Identify which cell holds the provided text, then report its [X, Y] central coordinate. 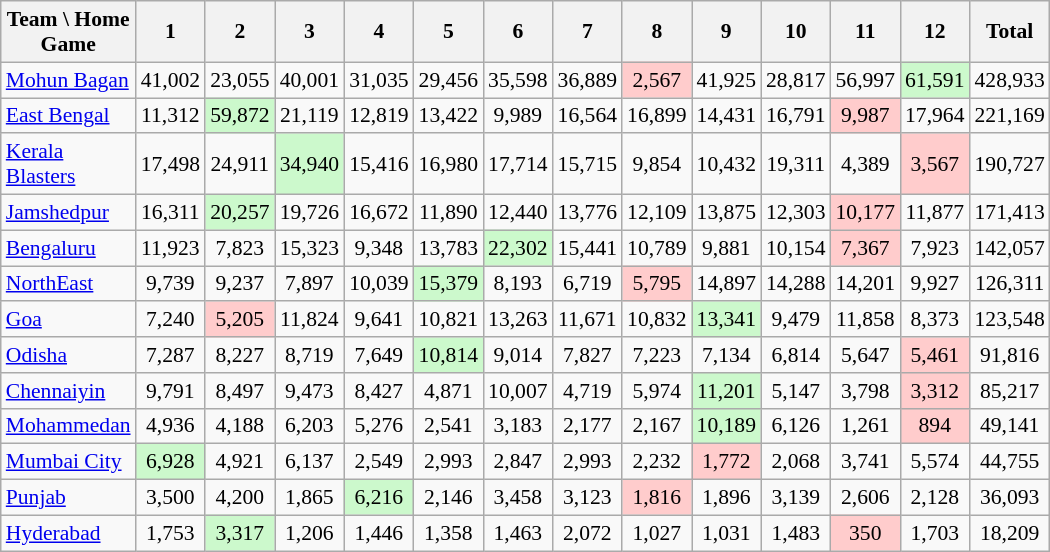
3,183 [518, 426]
4,871 [448, 391]
2,068 [796, 462]
190,727 [1009, 164]
1,753 [170, 533]
6,814 [796, 355]
15,715 [588, 164]
9,989 [518, 116]
40,001 [310, 80]
4,188 [240, 426]
8,427 [378, 391]
5,574 [934, 462]
894 [934, 426]
4 [378, 32]
49,141 [1009, 426]
5,461 [934, 355]
1,261 [866, 426]
3,123 [588, 498]
1 [170, 32]
16,672 [378, 213]
Goa [68, 320]
35,598 [518, 80]
2,549 [378, 462]
61,591 [934, 80]
12,440 [518, 213]
Hyderabad [68, 533]
56,997 [866, 80]
16,980 [448, 164]
15,323 [310, 248]
13,263 [518, 320]
5,974 [656, 391]
23,055 [240, 80]
2,232 [656, 462]
10,189 [726, 426]
17,714 [518, 164]
1,865 [310, 498]
6,203 [310, 426]
28,817 [796, 80]
126,311 [1009, 284]
10,177 [866, 213]
15,416 [378, 164]
9,473 [310, 391]
Jamshedpur [68, 213]
6,216 [378, 498]
3,458 [518, 498]
1,358 [448, 533]
11,890 [448, 213]
Mohammedan [68, 426]
7,823 [240, 248]
11,312 [170, 116]
1,816 [656, 498]
5,647 [866, 355]
3,312 [934, 391]
16,564 [588, 116]
5,795 [656, 284]
Mohun Bagan [68, 80]
10,007 [518, 391]
123,548 [1009, 320]
12,819 [378, 116]
7,923 [934, 248]
1,703 [934, 533]
8,193 [518, 284]
6,126 [796, 426]
13,783 [448, 248]
6,928 [170, 462]
1,206 [310, 533]
3,741 [866, 462]
11,877 [934, 213]
4,936 [170, 426]
8,373 [934, 320]
11,201 [726, 391]
12,303 [796, 213]
9 [726, 32]
5 [448, 32]
31,035 [378, 80]
2,541 [448, 426]
350 [866, 533]
36,093 [1009, 498]
85,217 [1009, 391]
Punjab [68, 498]
428,933 [1009, 80]
7,223 [656, 355]
East Bengal [68, 116]
4,389 [866, 164]
2,847 [518, 462]
3,139 [796, 498]
11 [866, 32]
20,257 [240, 213]
5,147 [796, 391]
9,348 [378, 248]
8,497 [240, 391]
22,302 [518, 248]
5,276 [378, 426]
2,567 [656, 80]
91,816 [1009, 355]
7 [588, 32]
2,167 [656, 426]
9,237 [240, 284]
19,726 [310, 213]
41,002 [170, 80]
7,134 [726, 355]
10,814 [448, 355]
13,341 [726, 320]
221,169 [1009, 116]
142,057 [1009, 248]
8,719 [310, 355]
14,201 [866, 284]
8 [656, 32]
7,827 [588, 355]
Total [1009, 32]
10,821 [448, 320]
2,606 [866, 498]
9,854 [656, 164]
4,719 [588, 391]
NorthEast [68, 284]
36,889 [588, 80]
14,897 [726, 284]
9,881 [726, 248]
9,927 [934, 284]
1,896 [726, 498]
1,483 [796, 533]
41,925 [726, 80]
9,479 [796, 320]
6,719 [588, 284]
10,039 [378, 284]
7,287 [170, 355]
11,923 [170, 248]
3,567 [934, 164]
1,446 [378, 533]
6 [518, 32]
2,177 [588, 426]
21,119 [310, 116]
9,791 [170, 391]
10,789 [656, 248]
16,311 [170, 213]
17,964 [934, 116]
14,431 [726, 116]
2,128 [934, 498]
4,200 [240, 498]
5,205 [240, 320]
17,498 [170, 164]
15,441 [588, 248]
1,463 [518, 533]
34,940 [310, 164]
2,072 [588, 533]
8,227 [240, 355]
Bengaluru [68, 248]
7,897 [310, 284]
2 [240, 32]
1,027 [656, 533]
12,109 [656, 213]
7,240 [170, 320]
7,649 [378, 355]
9,641 [378, 320]
4,921 [240, 462]
10 [796, 32]
Kerala Blasters [68, 164]
14,288 [796, 284]
10,432 [726, 164]
59,872 [240, 116]
2,146 [448, 498]
13,422 [448, 116]
Mumbai City [68, 462]
7,367 [866, 248]
3,798 [866, 391]
1,772 [726, 462]
19,311 [796, 164]
9,014 [518, 355]
9,987 [866, 116]
24,911 [240, 164]
12 [934, 32]
171,413 [1009, 213]
Chennaiyin [68, 391]
1,031 [726, 533]
44,755 [1009, 462]
3,500 [170, 498]
13,875 [726, 213]
15,379 [448, 284]
3,317 [240, 533]
10,832 [656, 320]
29,456 [448, 80]
Odisha [68, 355]
9,739 [170, 284]
13,776 [588, 213]
10,154 [796, 248]
3 [310, 32]
11,671 [588, 320]
16,899 [656, 116]
Team \ Home Game [68, 32]
6,137 [310, 462]
11,824 [310, 320]
16,791 [796, 116]
11,858 [866, 320]
18,209 [1009, 533]
